Identify which cell holds the provided text, then report its [X, Y] central coordinate. 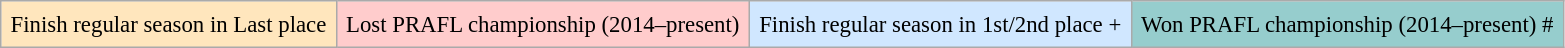
Won PRAFL championship (2014–present) # [1347, 24]
Finish regular season in 1st/2nd place + [940, 24]
Finish regular season in Last place [168, 24]
Lost PRAFL championship (2014–present) [542, 24]
